Determine the (X, Y) coordinate at the center of the cell enclosing the given text.  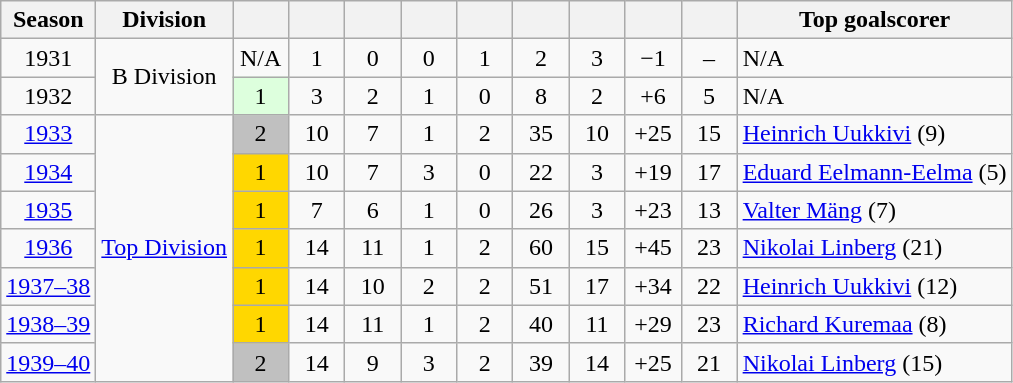
Top goalscorer (874, 20)
35 (541, 134)
6 (373, 210)
1934 (48, 172)
1937–38 (48, 286)
1936 (48, 248)
Season (48, 20)
1935 (48, 210)
60 (541, 248)
+19 (653, 172)
+6 (653, 96)
1932 (48, 96)
+29 (653, 324)
51 (541, 286)
13 (709, 210)
1931 (48, 58)
26 (541, 210)
Division (164, 20)
1938–39 (48, 324)
Heinrich Uukkivi (12) (874, 286)
1939–40 (48, 362)
Top Division (164, 248)
−1 (653, 58)
Nikolai Linberg (15) (874, 362)
8 (541, 96)
Eduard Eelmann-Eelma (5) (874, 172)
1933 (48, 134)
Richard Kuremaa (8) (874, 324)
Heinrich Uukkivi (9) (874, 134)
Nikolai Linberg (21) (874, 248)
9 (373, 362)
+23 (653, 210)
40 (541, 324)
B Division (164, 77)
39 (541, 362)
5 (709, 96)
– (709, 58)
+45 (653, 248)
21 (709, 362)
+34 (653, 286)
Valter Mäng (7) (874, 210)
